Return the (X, Y) coordinate for the center point of the cell that contains the specified text.  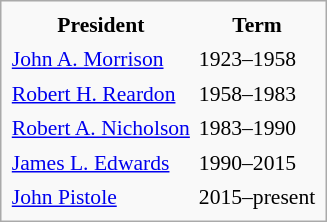
Term (257, 25)
1990–2015 (257, 163)
Robert A. Nicholson (101, 128)
1983–1990 (257, 128)
1923–1958 (257, 59)
Robert H. Reardon (101, 94)
John Pistole (101, 197)
1958–1983 (257, 94)
2015–present (257, 197)
President (101, 25)
James L. Edwards (101, 163)
John A. Morrison (101, 59)
